Find where the given text appears and provide that cell's center as [X, Y] coordinate. 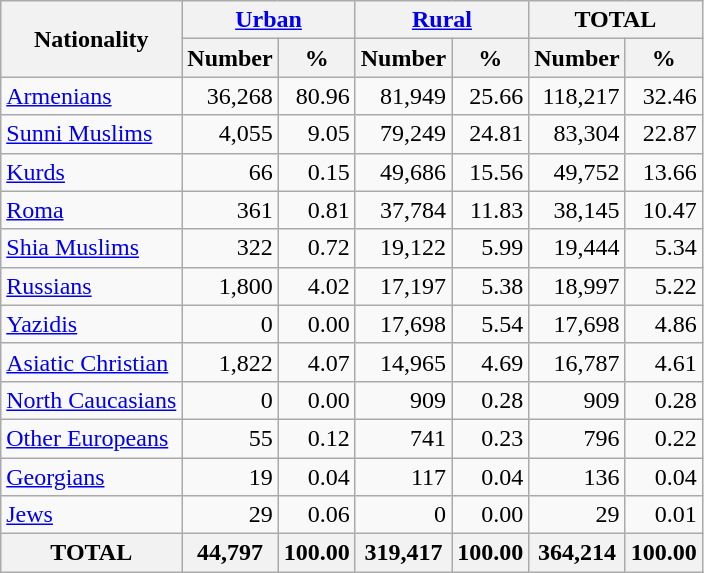
4.86 [664, 324]
Roma [92, 210]
49,752 [577, 172]
0.12 [316, 438]
11.83 [490, 210]
Sunni Muslims [92, 134]
319,417 [403, 553]
10.47 [664, 210]
32.46 [664, 96]
81,949 [403, 96]
0.15 [316, 172]
14,965 [403, 362]
Other Europeans [92, 438]
19 [230, 477]
Shia Muslims [92, 248]
0.22 [664, 438]
37,784 [403, 210]
19,444 [577, 248]
15.56 [490, 172]
322 [230, 248]
North Caucasians [92, 400]
66 [230, 172]
79,249 [403, 134]
Urban [268, 20]
4,055 [230, 134]
49,686 [403, 172]
83,304 [577, 134]
Yazidis [92, 324]
22.87 [664, 134]
4.07 [316, 362]
36,268 [230, 96]
Armenians [92, 96]
0.81 [316, 210]
364,214 [577, 553]
4.02 [316, 286]
Russians [92, 286]
17,197 [403, 286]
13.66 [664, 172]
117 [403, 477]
Asiatic Christian [92, 362]
5.22 [664, 286]
Jews [92, 515]
18,997 [577, 286]
0.06 [316, 515]
55 [230, 438]
80.96 [316, 96]
1,800 [230, 286]
0.01 [664, 515]
741 [403, 438]
19,122 [403, 248]
0.72 [316, 248]
16,787 [577, 362]
25.66 [490, 96]
4.69 [490, 362]
Nationality [92, 39]
0.23 [490, 438]
5.99 [490, 248]
5.34 [664, 248]
1,822 [230, 362]
796 [577, 438]
136 [577, 477]
5.54 [490, 324]
361 [230, 210]
5.38 [490, 286]
118,217 [577, 96]
Georgians [92, 477]
9.05 [316, 134]
Kurds [92, 172]
44,797 [230, 553]
Rural [442, 20]
38,145 [577, 210]
4.61 [664, 362]
24.81 [490, 134]
